Return (X, Y) of the center of cell containing provided text 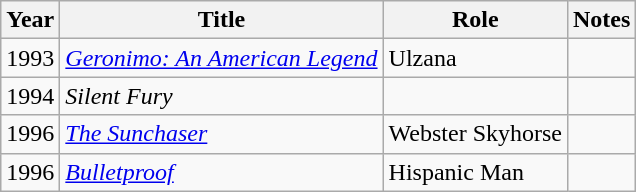
Geronimo: An American Legend (222, 58)
Notes (601, 20)
Role (475, 20)
Year (30, 20)
Hispanic Man (475, 172)
Silent Fury (222, 96)
The Sunchaser (222, 134)
Title (222, 20)
1993 (30, 58)
Bulletproof (222, 172)
Webster Skyhorse (475, 134)
Ulzana (475, 58)
1994 (30, 96)
